Return [x, y] of the center of cell containing provided text 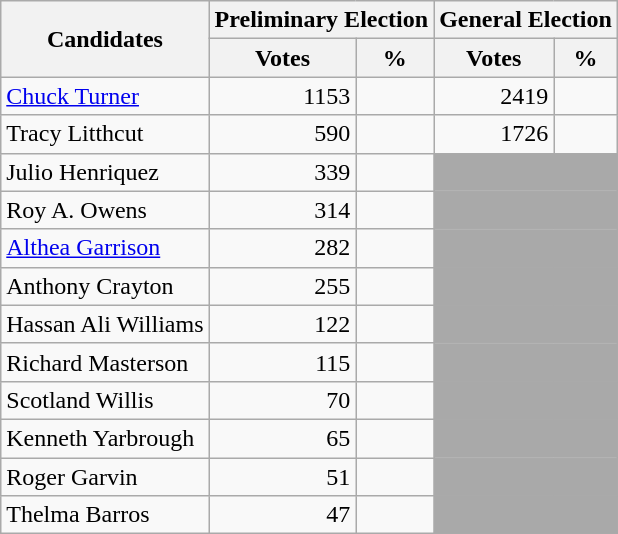
1153 [282, 96]
115 [282, 362]
47 [282, 515]
Candidates [105, 39]
Richard Masterson [105, 362]
Tracy Litthcut [105, 134]
70 [282, 400]
255 [282, 286]
Roger Garvin [105, 477]
65 [282, 438]
Chuck Turner [105, 96]
Roy A. Owens [105, 210]
339 [282, 172]
Kenneth Yarbrough [105, 438]
General Election [526, 20]
Scotland Willis [105, 400]
Anthony Crayton [105, 286]
Julio Henriquez [105, 172]
590 [282, 134]
51 [282, 477]
1726 [494, 134]
Hassan Ali Williams [105, 324]
2419 [494, 96]
Althea Garrison [105, 248]
Preliminary Election [322, 20]
282 [282, 248]
122 [282, 324]
Thelma Barros [105, 515]
314 [282, 210]
